Search for the cell housing the specified text and yield its (X, Y) center coordinate. 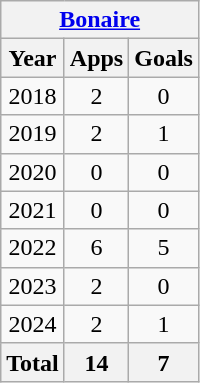
2022 (33, 248)
2020 (33, 172)
2021 (33, 210)
Year (33, 58)
Apps (96, 58)
14 (96, 362)
Goals (164, 58)
Total (33, 362)
2024 (33, 324)
2019 (33, 134)
7 (164, 362)
Bonaire (100, 20)
6 (96, 248)
2018 (33, 96)
2023 (33, 286)
5 (164, 248)
